Capture the cell that displays the provided text and extract its [X, Y] central coordinate. 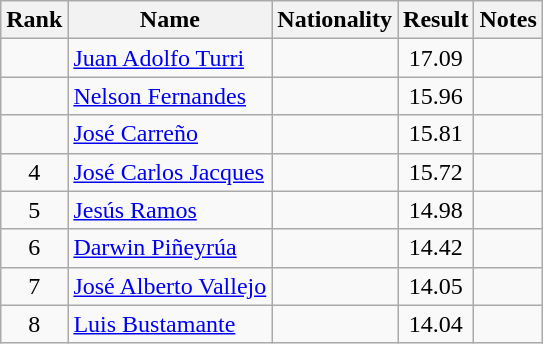
Notes [508, 20]
14.98 [436, 210]
Name [170, 20]
Jesús Ramos [170, 210]
Nationality [335, 20]
14.04 [436, 324]
José Carreño [170, 134]
Nelson Fernandes [170, 96]
José Alberto Vallejo [170, 286]
5 [34, 210]
15.81 [436, 134]
15.96 [436, 96]
José Carlos Jacques [170, 172]
14.42 [436, 248]
Darwin Piñeyrúa [170, 248]
14.05 [436, 286]
8 [34, 324]
17.09 [436, 58]
Juan Adolfo Turri [170, 58]
7 [34, 286]
15.72 [436, 172]
Result [436, 20]
Rank [34, 20]
4 [34, 172]
Luis Bustamante [170, 324]
6 [34, 248]
